Find where the given text appears and provide that cell's center as (x, y) coordinate. 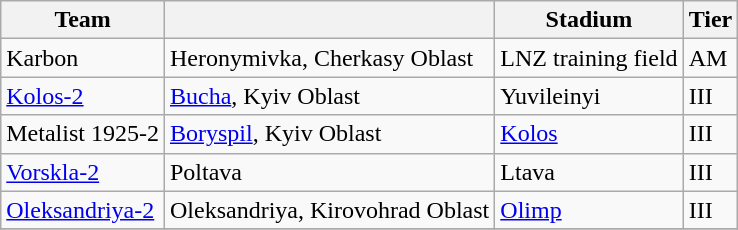
Oleksandriya, Kirovohrad Oblast (329, 210)
Kolos (589, 134)
Olimp (589, 210)
Karbon (83, 58)
Team (83, 20)
Metalist 1925-2 (83, 134)
Yuvileinyi (589, 96)
Bucha, Kyiv Oblast (329, 96)
AM (710, 58)
Heronymivka, Cherkasy Oblast (329, 58)
LNZ training field (589, 58)
Vorskla-2 (83, 172)
Ltava (589, 172)
Kolos-2 (83, 96)
Boryspil, Kyiv Oblast (329, 134)
Tier (710, 20)
Oleksandriya-2 (83, 210)
Poltava (329, 172)
Stadium (589, 20)
